Return the (X, Y) coordinate for the center point of the cell that contains the specified text.  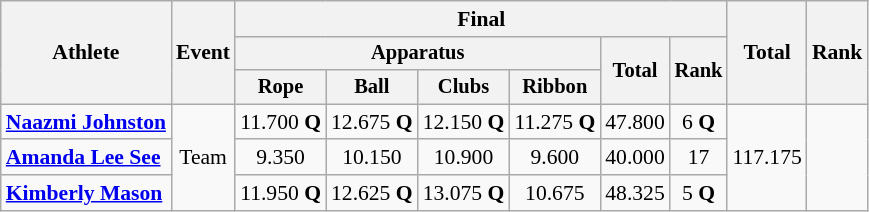
Rope (280, 87)
48.325 (634, 193)
Event (203, 52)
17 (699, 158)
117.175 (767, 158)
9.600 (554, 158)
Final (481, 19)
Clubs (464, 87)
47.800 (634, 122)
10.150 (372, 158)
40.000 (634, 158)
10.675 (554, 193)
10.900 (464, 158)
9.350 (280, 158)
12.625 Q (372, 193)
5 Q (699, 193)
12.675 Q (372, 122)
Ball (372, 87)
Naazmi Johnston (86, 122)
6 Q (699, 122)
11.950 Q (280, 193)
Apparatus (418, 54)
Ribbon (554, 87)
Athlete (86, 52)
13.075 Q (464, 193)
11.275 Q (554, 122)
Team (203, 158)
11.700 Q (280, 122)
12.150 Q (464, 122)
Kimberly Mason (86, 193)
Amanda Lee See (86, 158)
